Pinpoint the cell where the given text exists, returning its (x, y) midpoint coordinate. 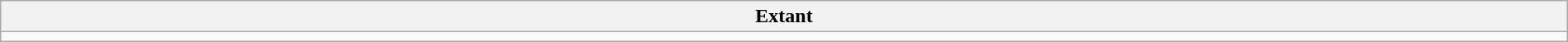
Extant (784, 16)
